Return the [x, y] coordinate for the center point of the cell that contains the specified text.  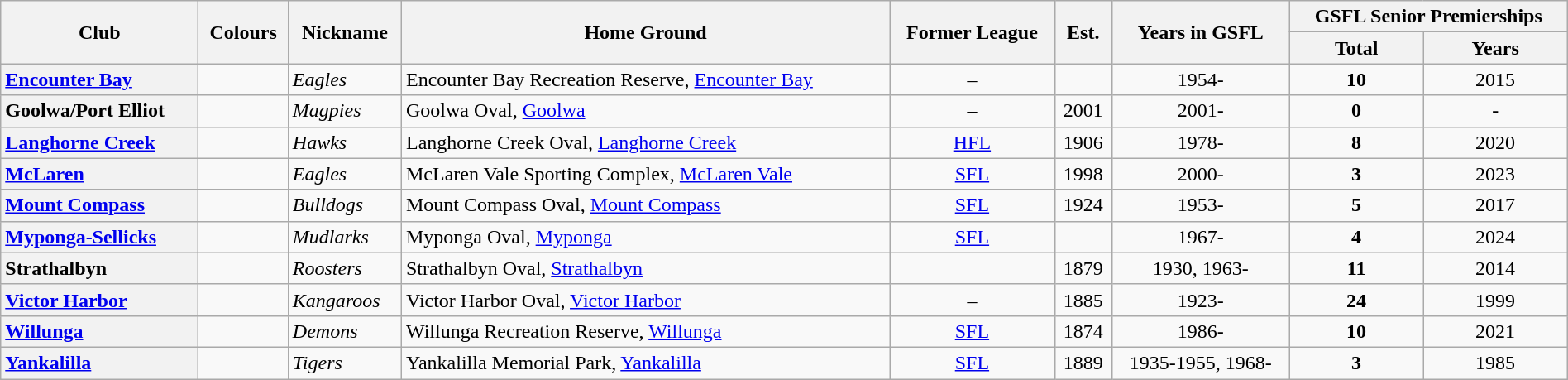
1954- [1201, 79]
1978- [1201, 142]
Mount Compass [99, 205]
2001 [1083, 111]
Myponga Oval, Myponga [645, 237]
1885 [1083, 300]
Magpies [344, 111]
2020 [1495, 142]
0 [1356, 111]
Home Ground [645, 32]
1998 [1083, 174]
Kangaroos [344, 300]
Total [1356, 48]
Roosters [344, 268]
1935-1955, 1968- [1201, 363]
1924 [1083, 205]
Goolwa/Port Elliot [99, 111]
1879 [1083, 268]
Victor Harbor [99, 300]
Years in GSFL [1201, 32]
Tigers [344, 363]
2017 [1495, 205]
Est. [1083, 32]
1889 [1083, 363]
Encounter Bay [99, 79]
Yankalilla [99, 363]
2015 [1495, 79]
McLaren Vale Sporting Complex, McLaren Vale [645, 174]
Mount Compass Oval, Mount Compass [645, 205]
Willunga [99, 331]
Encounter Bay Recreation Reserve, Encounter Bay [645, 79]
GSFL Senior Premierships [1428, 17]
Goolwa Oval, Goolwa [645, 111]
1967- [1201, 237]
1999 [1495, 300]
2021 [1495, 331]
Hawks [344, 142]
11 [1356, 268]
Club [99, 32]
1923- [1201, 300]
Strathalbyn Oval, Strathalbyn [645, 268]
4 [1356, 237]
1986- [1201, 331]
Victor Harbor Oval, Victor Harbor [645, 300]
8 [1356, 142]
Strathalbyn [99, 268]
1953- [1201, 205]
Langhorne Creek [99, 142]
2023 [1495, 174]
Demons [344, 331]
Colours [243, 32]
Former League [973, 32]
1874 [1083, 331]
Nickname [344, 32]
Langhorne Creek Oval, Langhorne Creek [645, 142]
- [1495, 111]
2024 [1495, 237]
Yankalilla Memorial Park, Yankalilla [645, 363]
2014 [1495, 268]
1906 [1083, 142]
Bulldogs [344, 205]
1985 [1495, 363]
Willunga Recreation Reserve, Willunga [645, 331]
HFL [973, 142]
Mudlarks [344, 237]
24 [1356, 300]
2001- [1201, 111]
Years [1495, 48]
1930, 1963- [1201, 268]
McLaren [99, 174]
2000- [1201, 174]
Myponga-Sellicks [99, 237]
5 [1356, 205]
